Search for the cell housing the specified text and yield its [x, y] center coordinate. 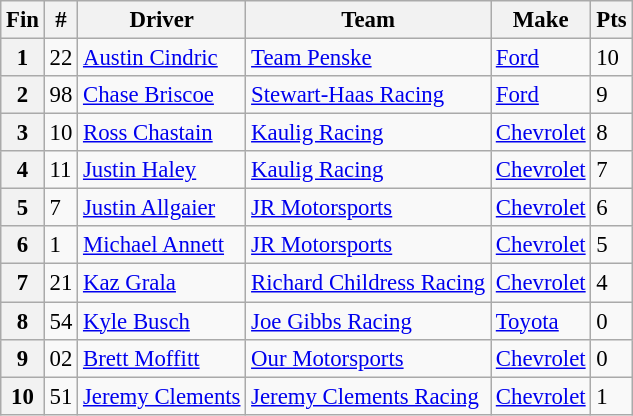
11 [60, 170]
Stewart-Haas Racing [368, 95]
51 [60, 396]
22 [60, 58]
2 [23, 95]
Austin Cindric [162, 58]
Kyle Busch [162, 321]
# [60, 20]
Driver [162, 20]
Justin Allgaier [162, 208]
Ross Chastain [162, 133]
54 [60, 321]
Team Penske [368, 58]
Jeremy Clements Racing [368, 396]
Fin [23, 20]
21 [60, 283]
Chase Briscoe [162, 95]
Jeremy Clements [162, 396]
Our Motorsports [368, 358]
Kaz Grala [162, 283]
3 [23, 133]
Joe Gibbs Racing [368, 321]
Make [540, 20]
Justin Haley [162, 170]
02 [60, 358]
Pts [612, 20]
98 [60, 95]
Team [368, 20]
Michael Annett [162, 245]
Richard Childress Racing [368, 283]
Toyota [540, 321]
Brett Moffitt [162, 358]
